Capture the cell that displays the provided text and extract its (x, y) central coordinate. 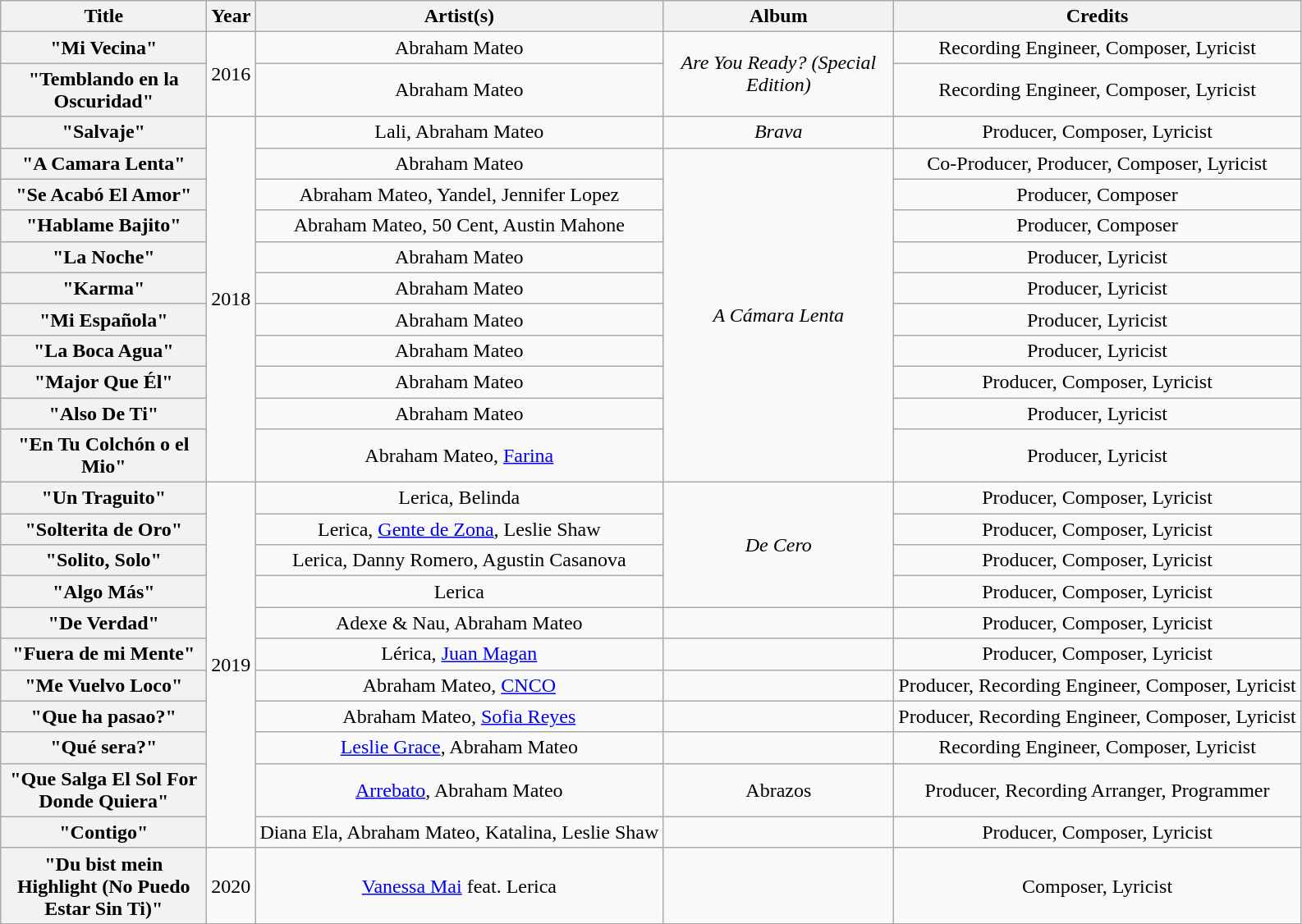
"Major Que Él" (103, 382)
Lerica (460, 592)
Lerica, Danny Romero, Agustin Casanova (460, 560)
"Mi Vecina" (103, 48)
"Solterita de Oro" (103, 529)
Album (778, 16)
Lerica, Belinda (460, 498)
Year (232, 16)
"Algo Más" (103, 592)
Abraham Mateo, 50 Cent, Austin Mahone (460, 226)
"Que ha pasao?" (103, 716)
"La Boca Agua" (103, 350)
"Karma" (103, 288)
Lali, Abraham Mateo (460, 132)
2019 (232, 666)
"La Noche" (103, 257)
2018 (232, 300)
Artist(s) (460, 16)
"Temblando en la Oscuridad" (103, 90)
Title (103, 16)
"Also De Ti" (103, 413)
Arrebato, Abraham Mateo (460, 789)
Lerica, Gente de Zona, Leslie Shaw (460, 529)
"A Camara Lenta" (103, 163)
"Salvaje" (103, 132)
Co-Producer, Producer, Composer, Lyricist (1097, 163)
"Que Salga El Sol For Donde Quiera" (103, 789)
Abrazos (778, 789)
"Qué sera?" (103, 748)
Are You Ready? (Special Edition) (778, 74)
2016 (232, 74)
Producer, Recording Arranger, Programmer (1097, 789)
"Contigo" (103, 832)
Credits (1097, 16)
Abraham Mateo, Sofia Reyes (460, 716)
Abraham Mateo, Yandel, Jennifer Lopez (460, 194)
A Cámara Lenta (778, 315)
"Du bist mein Highlight (No Puedo Estar Sin Ti)" (103, 885)
"Solito, Solo" (103, 560)
"Un Traguito" (103, 498)
Adexe & Nau, Abraham Mateo (460, 623)
"Hablame Bajito" (103, 226)
De Cero (778, 545)
Composer, Lyricist (1097, 885)
Vanessa Mai feat. Lerica (460, 885)
"Se Acabó El Amor" (103, 194)
"De Verdad" (103, 623)
Lérica, Juan Magan (460, 654)
"Fuera de mi Mente" (103, 654)
Abraham Mateo, Farina (460, 456)
Brava (778, 132)
"Me Vuelvo Loco" (103, 685)
2020 (232, 885)
Leslie Grace, Abraham Mateo (460, 748)
"Mi Española" (103, 319)
Diana Ela, Abraham Mateo, Katalina, Leslie Shaw (460, 832)
"En Tu Colchón o el Mio" (103, 456)
Abraham Mateo, CNCO (460, 685)
